Provide the (X, Y) coordinate of the cell's center where the given text is located.  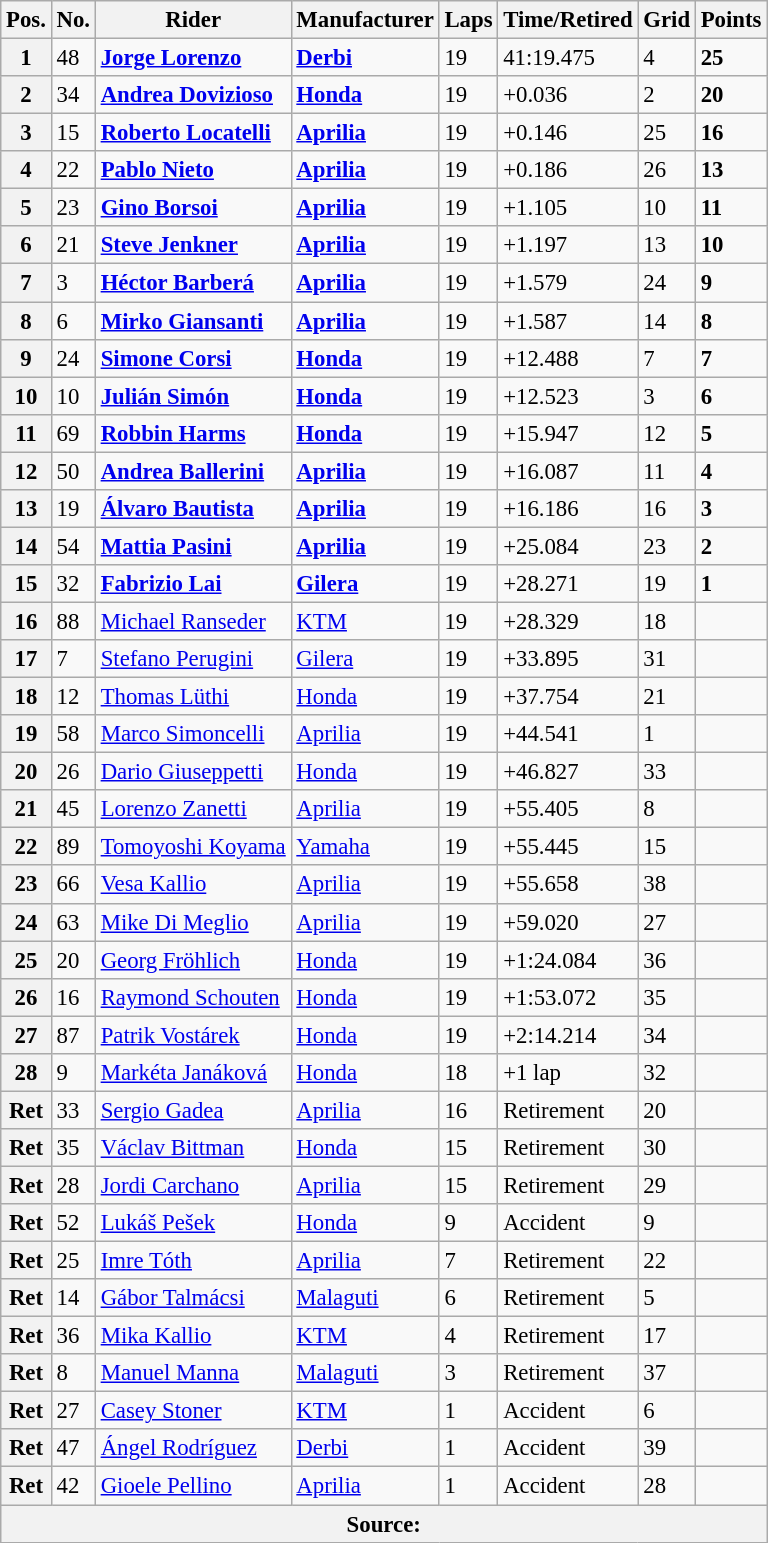
Sergio Gadea (193, 1110)
41:19.475 (568, 58)
+46.827 (568, 772)
+1.197 (568, 245)
63 (73, 922)
+16.186 (568, 509)
Tomoyoshi Koyama (193, 847)
Raymond Schouten (193, 997)
+55.405 (568, 809)
Georg Fröhlich (193, 960)
+0.146 (568, 133)
+37.754 (568, 697)
Grid (666, 20)
+28.329 (568, 621)
+1.579 (568, 283)
52 (73, 1223)
Andrea Dovizioso (193, 95)
48 (73, 58)
Source: (384, 1524)
Jordi Carchano (193, 1185)
+44.541 (568, 734)
+59.020 (568, 922)
54 (73, 546)
Stefano Perugini (193, 659)
Gino Borsoi (193, 208)
87 (73, 1035)
31 (666, 659)
+12.523 (568, 396)
Fabrizio Lai (193, 584)
Time/Retired (568, 20)
Lukáš Pešek (193, 1223)
+1:24.084 (568, 960)
37 (666, 1373)
Gábor Talmácsi (193, 1298)
Robbin Harms (193, 433)
No. (73, 20)
Roberto Locatelli (193, 133)
39 (666, 1449)
Manufacturer (365, 20)
+16.087 (568, 471)
Héctor Barberá (193, 283)
+1.587 (568, 321)
+55.445 (568, 847)
Pos. (26, 20)
Points (730, 20)
50 (73, 471)
+1 lap (568, 1073)
+25.084 (568, 546)
+0.186 (568, 170)
Michael Ranseder (193, 621)
Mirko Giansanti (193, 321)
Václav Bittman (193, 1148)
Julián Simón (193, 396)
Casey Stoner (193, 1411)
+55.658 (568, 885)
Mike Di Meglio (193, 922)
Mattia Pasini (193, 546)
Thomas Lüthi (193, 697)
Mika Kallio (193, 1336)
30 (666, 1148)
Marco Simoncelli (193, 734)
+15.947 (568, 433)
+0.036 (568, 95)
Manuel Manna (193, 1373)
Steve Jenkner (193, 245)
47 (73, 1449)
66 (73, 885)
45 (73, 809)
Andrea Ballerini (193, 471)
Rider (193, 20)
58 (73, 734)
+2:14.214 (568, 1035)
+33.895 (568, 659)
Simone Corsi (193, 358)
Ángel Rodríguez (193, 1449)
Pablo Nieto (193, 170)
Vesa Kallio (193, 885)
88 (73, 621)
+28.271 (568, 584)
Álvaro Bautista (193, 509)
42 (73, 1486)
Gioele Pellino (193, 1486)
Dario Giuseppetti (193, 772)
+1:53.072 (568, 997)
29 (666, 1185)
Lorenzo Zanetti (193, 809)
Jorge Lorenzo (193, 58)
Imre Tóth (193, 1261)
Yamaha (365, 847)
38 (666, 885)
Markéta Janáková (193, 1073)
Patrik Vostárek (193, 1035)
Laps (468, 20)
69 (73, 433)
+12.488 (568, 358)
+1.105 (568, 208)
89 (73, 847)
